Scan for the cell matching the given text and deliver its (x, y) coordinate at center. 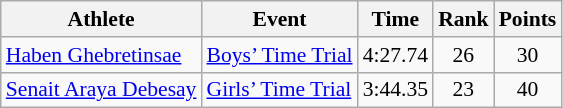
Boys’ Time Trial (279, 55)
Event (279, 19)
Girls’ Time Trial (279, 90)
30 (528, 55)
40 (528, 90)
Senait Araya Debesay (102, 90)
Points (528, 19)
4:27.74 (396, 55)
Haben Ghebretinsae (102, 55)
Time (396, 19)
Athlete (102, 19)
Rank (464, 19)
3:44.35 (396, 90)
26 (464, 55)
23 (464, 90)
